Scan for the cell matching the given text and deliver its [X, Y] coordinate at center. 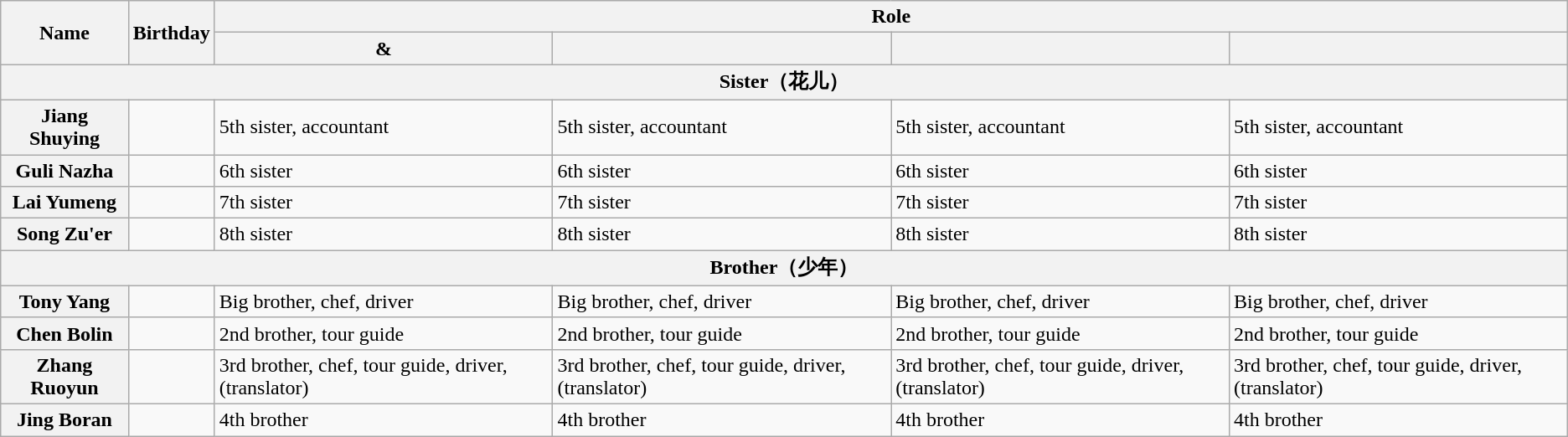
Chen Bolin [64, 333]
Role [891, 17]
Song Zu'er [64, 234]
Jing Boran [64, 419]
Brother（少年） [784, 268]
Guli Nazha [64, 170]
Lai Yumeng [64, 203]
Tony Yang [64, 301]
Sister（花儿） [784, 82]
Birthday [171, 33]
Zhang Ruoyun [64, 377]
& [384, 49]
Jiang Shuying [64, 127]
Name [64, 33]
